Output the (X, Y) coordinate of the center of the cell containing the given text.  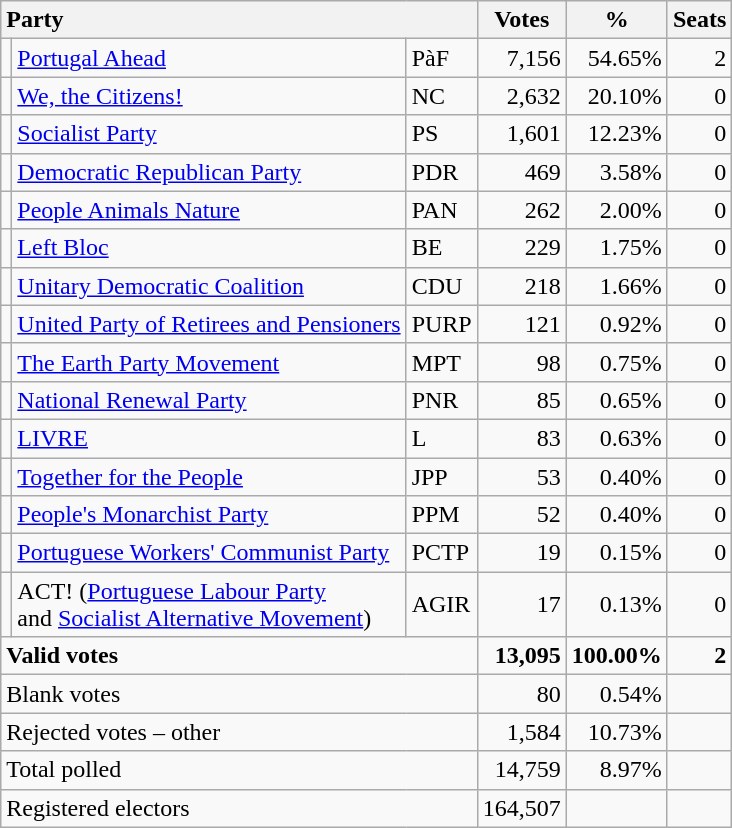
0.13% (616, 604)
98 (522, 362)
0.65% (616, 400)
164,507 (522, 808)
National Renewal Party (209, 400)
0.15% (616, 553)
262 (522, 210)
Registered electors (239, 808)
10.73% (616, 732)
3.58% (616, 172)
54.65% (616, 58)
83 (522, 438)
United Party of Retirees and Pensioners (209, 324)
Unitary Democratic Coalition (209, 286)
1,584 (522, 732)
19 (522, 553)
Socialist Party (209, 134)
20.10% (616, 96)
% (616, 20)
NC (442, 96)
Together for the People (209, 477)
1.66% (616, 286)
0.54% (616, 694)
People Animals Nature (209, 210)
Rejected votes – other (239, 732)
85 (522, 400)
JPP (442, 477)
Portugal Ahead (209, 58)
469 (522, 172)
AGIR (442, 604)
13,095 (522, 656)
PàF (442, 58)
229 (522, 248)
Portuguese Workers' Communist Party (209, 553)
218 (522, 286)
L (442, 438)
0.63% (616, 438)
0.92% (616, 324)
Valid votes (239, 656)
PDR (442, 172)
ACT! (Portuguese Labour Partyand Socialist Alternative Movement) (209, 604)
1.75% (616, 248)
0.75% (616, 362)
17 (522, 604)
The Earth Party Movement (209, 362)
BE (442, 248)
MPT (442, 362)
Votes (522, 20)
PURP (442, 324)
2,632 (522, 96)
Left Bloc (209, 248)
Democratic Republican Party (209, 172)
80 (522, 694)
121 (522, 324)
Party (239, 20)
8.97% (616, 770)
LIVRE (209, 438)
PNR (442, 400)
100.00% (616, 656)
14,759 (522, 770)
PAN (442, 210)
CDU (442, 286)
We, the Citizens! (209, 96)
Total polled (239, 770)
1,601 (522, 134)
7,156 (522, 58)
Blank votes (239, 694)
53 (522, 477)
2.00% (616, 210)
52 (522, 515)
People's Monarchist Party (209, 515)
PS (442, 134)
PCTP (442, 553)
12.23% (616, 134)
PPM (442, 515)
Seats (699, 20)
